Provide the (X, Y) coordinate of the cell's center where the given text is located.  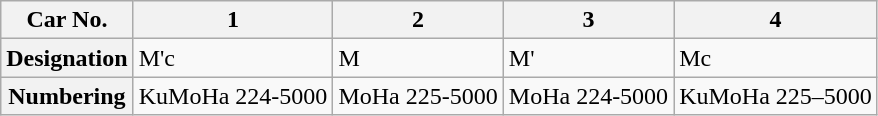
2 (418, 20)
Car No. (67, 20)
4 (776, 20)
Numbering (67, 96)
M' (588, 58)
1 (233, 20)
Mc (776, 58)
M'c (233, 58)
Designation (67, 58)
KuMoHa 225–5000 (776, 96)
KuMoHa 224-5000 (233, 96)
MoHa 224-5000 (588, 96)
3 (588, 20)
M (418, 58)
MoHa 225-5000 (418, 96)
